From the cell containing the given text, extract its center point as (X, Y) coordinate. 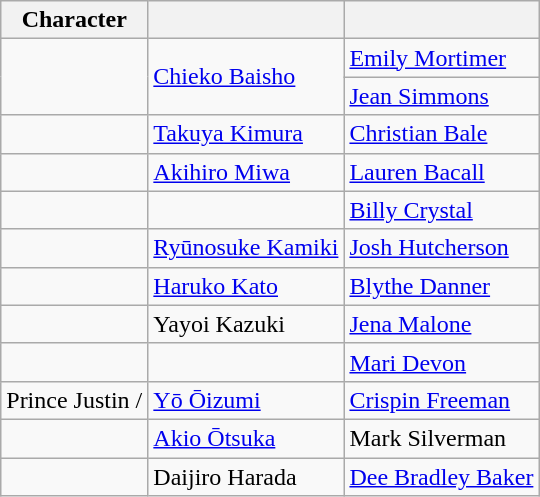
Dee Bradley Baker (442, 477)
Daijiro Harada (246, 477)
Lauren Bacall (442, 172)
Christian Bale (442, 134)
Josh Hutcherson (442, 248)
Akio Ōtsuka (246, 438)
Billy Crystal (442, 210)
Chieko Baisho (246, 77)
Mari Devon (442, 362)
Takuya Kimura (246, 134)
Akihiro Miwa (246, 172)
Yayoi Kazuki (246, 324)
Character (74, 20)
Ryūnosuke Kamiki (246, 248)
Crispin Freeman (442, 400)
Jena Malone (442, 324)
Haruko Kato (246, 286)
Mark Silverman (442, 438)
Prince Justin / (74, 400)
Jean Simmons (442, 96)
Yō Ōizumi (246, 400)
Emily Mortimer (442, 58)
Blythe Danner (442, 286)
